Pinpoint the cell where the given text exists, returning its (x, y) midpoint coordinate. 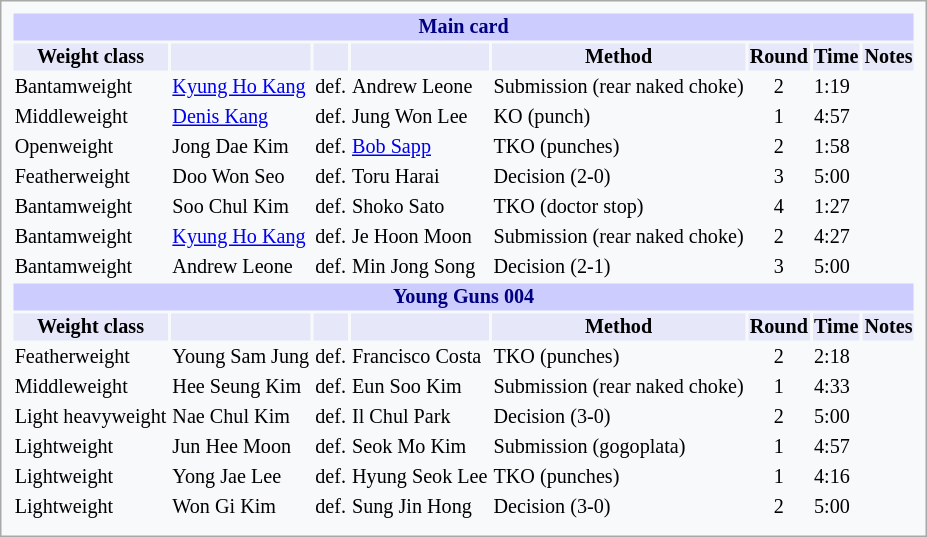
Jung Won Lee (420, 116)
Hyung Seok Lee (420, 476)
2:18 (836, 356)
Soo Chul Kim (241, 206)
1:19 (836, 86)
Light heavyweight (90, 416)
Young Guns 004 (464, 296)
Yong Jae Lee (241, 476)
Francisco Costa (420, 356)
Decision (2-0) (618, 176)
4:33 (836, 386)
1:27 (836, 206)
Il Chul Park (420, 416)
Submission (gogoplata) (618, 446)
4:27 (836, 236)
Bob Sapp (420, 146)
Jong Dae Kim (241, 146)
Openweight (90, 146)
Jun Hee Moon (241, 446)
1:58 (836, 146)
Seok Mo Kim (420, 446)
Sung Jin Hong (420, 506)
Young Sam Jung (241, 356)
Toru Harai (420, 176)
Doo Won Seo (241, 176)
4:16 (836, 476)
Won Gi Kim (241, 506)
Eun Soo Kim (420, 386)
Min Jong Song (420, 266)
Decision (2-1) (618, 266)
Je Hoon Moon (420, 236)
KO (punch) (618, 116)
TKO (doctor stop) (618, 206)
4 (778, 206)
Main card (464, 26)
Shoko Sato (420, 206)
Denis Kang (241, 116)
Hee Seung Kim (241, 386)
Nae Chul Kim (241, 416)
